Return the [X, Y] coordinate for the center point of the cell that contains the specified text.  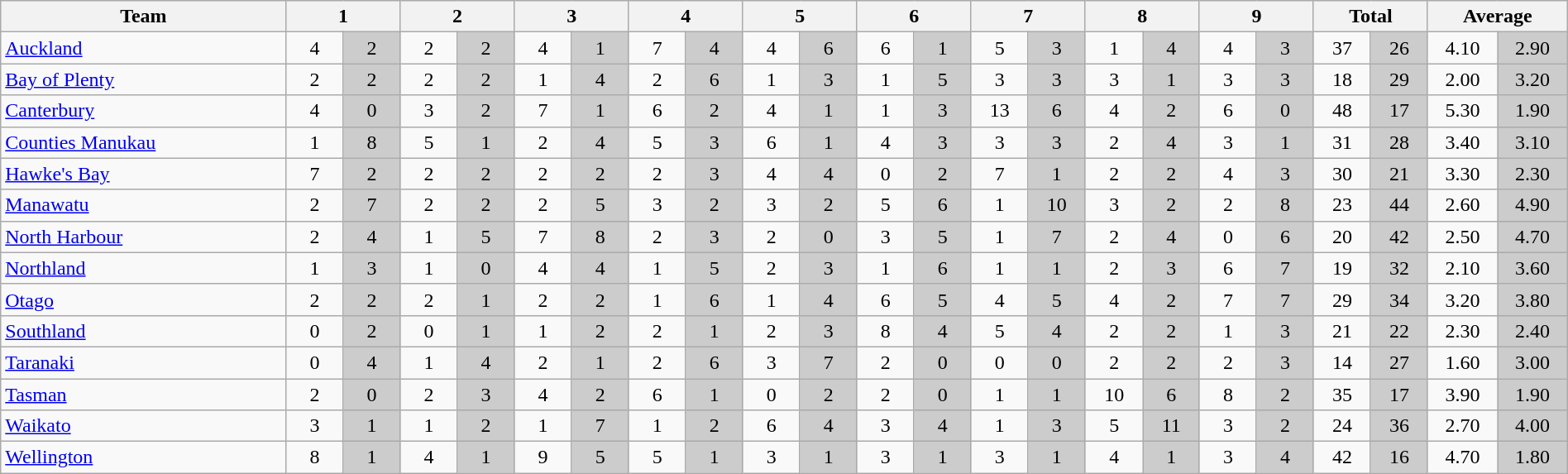
Taranaki [144, 362]
Manawatu [144, 205]
18 [1341, 79]
31 [1341, 142]
20 [1341, 237]
48 [1341, 111]
Tasman [144, 395]
3.00 [1533, 362]
37 [1341, 48]
3.10 [1533, 142]
Southland [144, 331]
14 [1341, 362]
Wellington [144, 457]
19 [1341, 268]
Canterbury [144, 111]
3.40 [1462, 142]
2.40 [1533, 331]
2.50 [1462, 237]
23 [1341, 205]
2.60 [1462, 205]
2.00 [1462, 79]
Team [144, 17]
34 [1399, 299]
Northland [144, 268]
2.70 [1462, 426]
Average [1497, 17]
27 [1399, 362]
2.90 [1533, 48]
3.80 [1533, 299]
24 [1341, 426]
Otago [144, 299]
3.60 [1533, 268]
4.90 [1533, 205]
35 [1341, 395]
3.30 [1462, 174]
4.00 [1533, 426]
28 [1399, 142]
1.60 [1462, 362]
36 [1399, 426]
Total [1370, 17]
Waikato [144, 426]
16 [1399, 457]
26 [1399, 48]
1.80 [1533, 457]
32 [1399, 268]
Auckland [144, 48]
Bay of Plenty [144, 79]
22 [1399, 331]
Hawke's Bay [144, 174]
13 [999, 111]
5.30 [1462, 111]
11 [1171, 426]
2.10 [1462, 268]
Counties Manukau [144, 142]
30 [1341, 174]
4.10 [1462, 48]
44 [1399, 205]
North Harbour [144, 237]
3.90 [1462, 395]
